Provide the [x, y] coordinate of the cell's center where the given text is located.  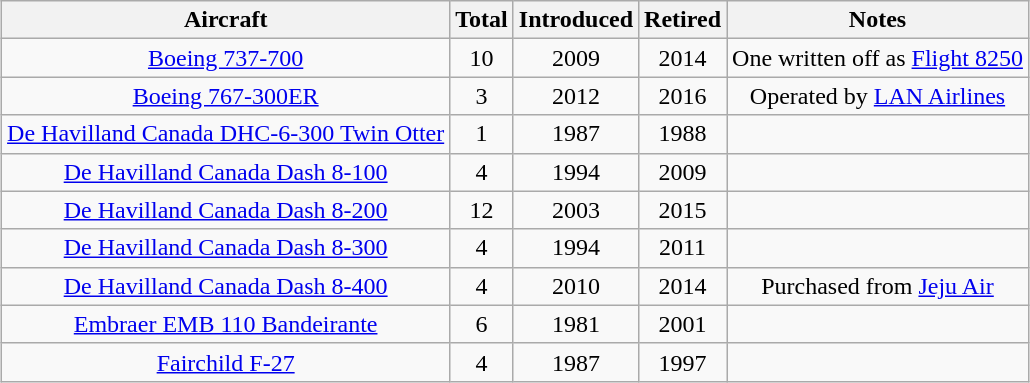
2015 [683, 210]
One written off as Flight 8250 [878, 58]
2012 [576, 96]
Aircraft [226, 20]
2016 [683, 96]
1988 [683, 134]
2003 [576, 210]
Total [482, 20]
1997 [683, 362]
Boeing 767-300ER [226, 96]
De Havilland Canada DHC-6-300 Twin Otter [226, 134]
2011 [683, 248]
Purchased from Jeju Air [878, 286]
1 [482, 134]
2001 [683, 324]
De Havilland Canada Dash 8-400 [226, 286]
2010 [576, 286]
Operated by LAN Airlines [878, 96]
10 [482, 58]
Retired [683, 20]
Fairchild F-27 [226, 362]
De Havilland Canada Dash 8-100 [226, 172]
6 [482, 324]
De Havilland Canada Dash 8-300 [226, 248]
De Havilland Canada Dash 8-200 [226, 210]
12 [482, 210]
Boeing 737-700 [226, 58]
Embraer EMB 110 Bandeirante [226, 324]
1981 [576, 324]
3 [482, 96]
Introduced [576, 20]
Notes [878, 20]
